From the cell containing the given text, extract its center point as (x, y) coordinate. 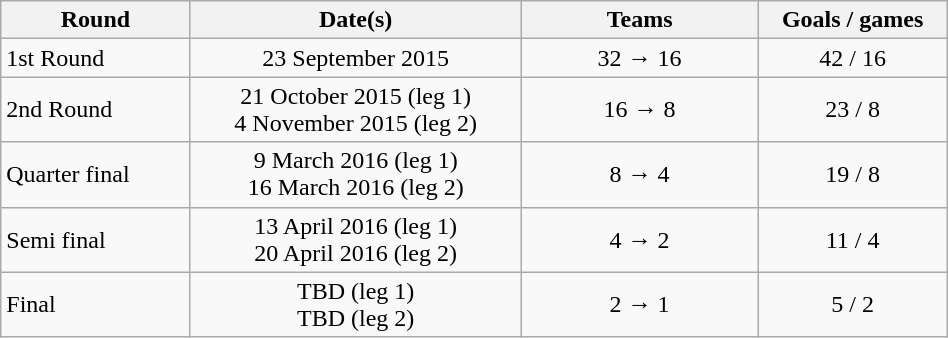
Date(s) (356, 20)
32 → 16 (640, 58)
Round (96, 20)
Goals / games (852, 20)
1st Round (96, 58)
19 / 8 (852, 174)
TBD (leg 1)TBD (leg 2) (356, 304)
23 September 2015 (356, 58)
4 → 2 (640, 240)
8 → 4 (640, 174)
16 → 8 (640, 110)
13 April 2016 (leg 1)20 April 2016 (leg 2) (356, 240)
2nd Round (96, 110)
Semi final (96, 240)
5 / 2 (852, 304)
Final (96, 304)
42 / 16 (852, 58)
2 → 1 (640, 304)
9 March 2016 (leg 1)16 March 2016 (leg 2) (356, 174)
Quarter final (96, 174)
Teams (640, 20)
11 / 4 (852, 240)
21 October 2015 (leg 1)4 November 2015 (leg 2) (356, 110)
23 / 8 (852, 110)
